Find where the given text appears and provide that cell's center as (x, y) coordinate. 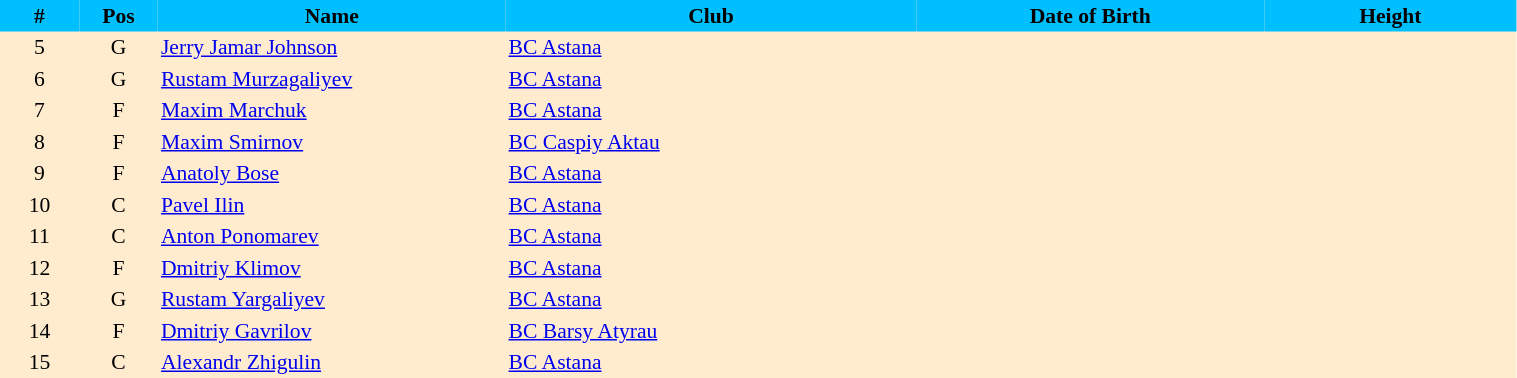
# (40, 16)
12 (40, 268)
13 (40, 300)
5 (40, 48)
Rustam Yargaliyev (332, 300)
11 (40, 236)
BC Caspiy Aktau (712, 142)
Club (712, 16)
Anton Ponomarev (332, 236)
Pos (118, 16)
Jerry Jamar Johnson (332, 48)
Pavel Ilin (332, 205)
Dmitriy Gavrilov (332, 331)
Alexandr Zhigulin (332, 362)
10 (40, 205)
14 (40, 331)
Maxim Marchuk (332, 110)
8 (40, 142)
6 (40, 79)
Maxim Smirnov (332, 142)
9 (40, 174)
Rustam Murzagaliyev (332, 79)
Anatoly Bose (332, 174)
15 (40, 362)
BC Barsy Atyrau (712, 331)
Height (1390, 16)
7 (40, 110)
Dmitriy Klimov (332, 268)
Name (332, 16)
Date of Birth (1090, 16)
